Return the [X, Y] coordinate for the center point of the cell that contains the specified text.  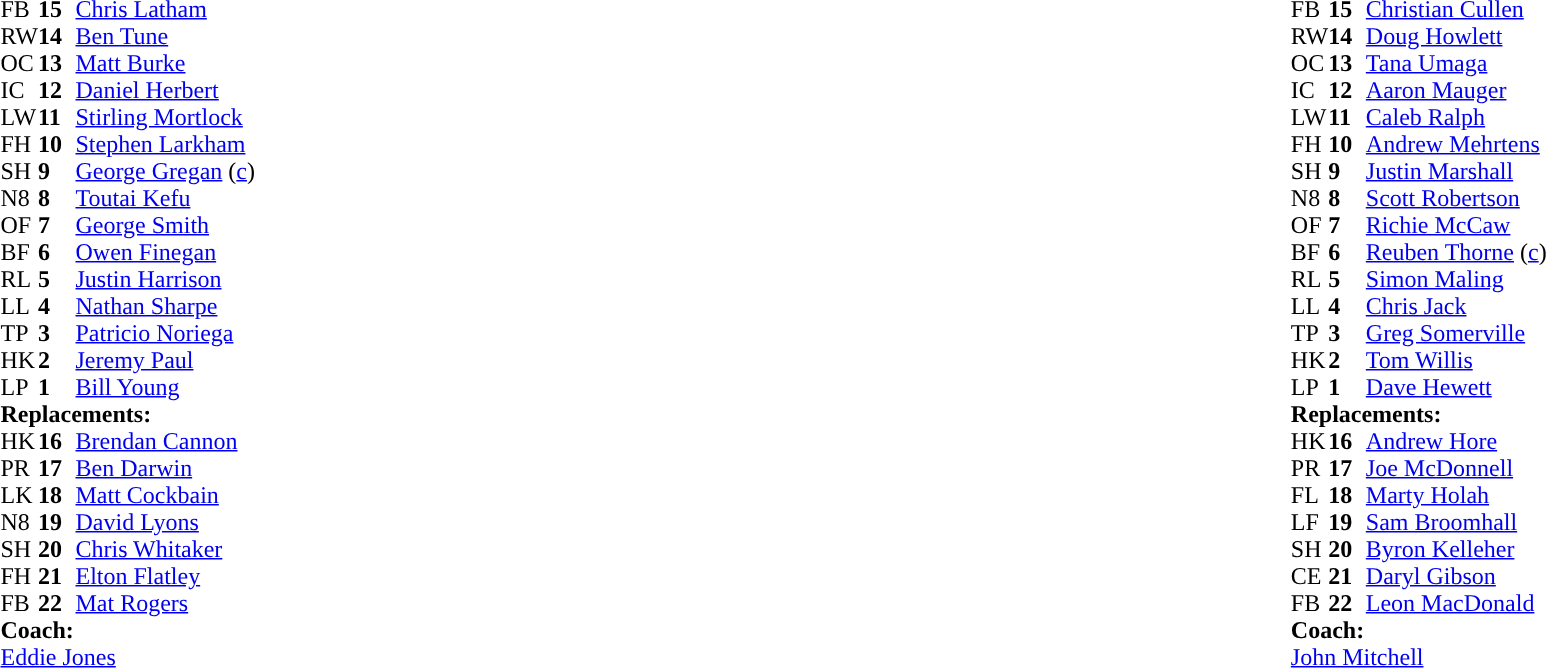
Stirling Mortlock [166, 118]
LF [1310, 522]
Brendan Cannon [166, 442]
Mat Rogers [166, 604]
George Gregan (c) [166, 172]
LK [19, 496]
David Lyons [166, 522]
Elton Flatley [166, 576]
Chris Whitaker [166, 550]
Toutai Kefu [166, 198]
FL [1310, 496]
George Smith [166, 226]
Ben Tune [166, 36]
Matt Cockbain [166, 496]
Daniel Herbert [166, 90]
CE [1310, 576]
Ben Darwin [166, 468]
Stephen Larkham [166, 144]
Patricio Noriega [166, 334]
Jeremy Paul [166, 360]
Replacements: [127, 414]
Owen Finegan [166, 252]
Nathan Sharpe [166, 306]
Coach: [127, 630]
Justin Harrison [166, 280]
Matt Burke [166, 64]
Bill Young [166, 388]
